Scan for the cell matching the given text and deliver its (x, y) coordinate at center. 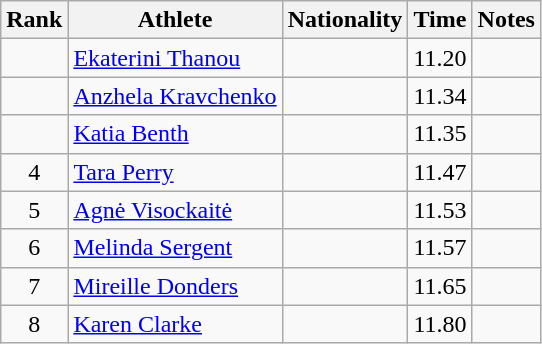
11.57 (440, 248)
7 (34, 286)
Anzhela Kravchenko (175, 96)
Mireille Donders (175, 286)
11.34 (440, 96)
11.80 (440, 324)
11.53 (440, 210)
11.20 (440, 58)
Agnė Visockaitė (175, 210)
Notes (506, 20)
Athlete (175, 20)
11.47 (440, 172)
Nationality (345, 20)
6 (34, 248)
Melinda Sergent (175, 248)
Ekaterini Thanou (175, 58)
11.65 (440, 286)
8 (34, 324)
4 (34, 172)
Time (440, 20)
11.35 (440, 134)
Katia Benth (175, 134)
5 (34, 210)
Karen Clarke (175, 324)
Rank (34, 20)
Tara Perry (175, 172)
